From the cell containing the given text, extract its center point as (X, Y) coordinate. 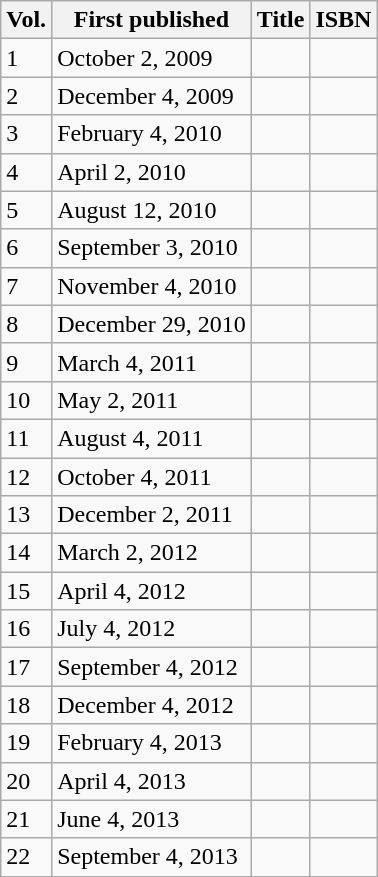
March 2, 2012 (152, 553)
December 29, 2010 (152, 324)
Vol. (26, 20)
2 (26, 96)
17 (26, 667)
April 4, 2012 (152, 591)
19 (26, 743)
12 (26, 477)
August 12, 2010 (152, 210)
14 (26, 553)
May 2, 2011 (152, 400)
6 (26, 248)
April 2, 2010 (152, 172)
16 (26, 629)
8 (26, 324)
October 2, 2009 (152, 58)
1 (26, 58)
March 4, 2011 (152, 362)
20 (26, 781)
February 4, 2010 (152, 134)
11 (26, 438)
April 4, 2013 (152, 781)
7 (26, 286)
September 4, 2012 (152, 667)
First published (152, 20)
November 4, 2010 (152, 286)
June 4, 2013 (152, 819)
August 4, 2011 (152, 438)
September 3, 2010 (152, 248)
22 (26, 857)
3 (26, 134)
18 (26, 705)
Title (280, 20)
December 2, 2011 (152, 515)
October 4, 2011 (152, 477)
July 4, 2012 (152, 629)
February 4, 2013 (152, 743)
ISBN (344, 20)
15 (26, 591)
4 (26, 172)
21 (26, 819)
9 (26, 362)
September 4, 2013 (152, 857)
December 4, 2012 (152, 705)
10 (26, 400)
13 (26, 515)
5 (26, 210)
December 4, 2009 (152, 96)
